Locate the cell with the specified text and output its (x, y) center coordinate. 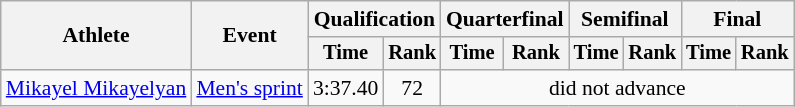
Men's sprint (250, 88)
Final (737, 19)
3:37.40 (346, 88)
Quarterfinal (505, 19)
Qualification (374, 19)
did not advance (618, 88)
Mikayel Mikayelyan (96, 88)
Athlete (96, 36)
Semifinal (625, 19)
72 (412, 88)
Event (250, 36)
